From the cell containing the given text, extract its center point as [x, y] coordinate. 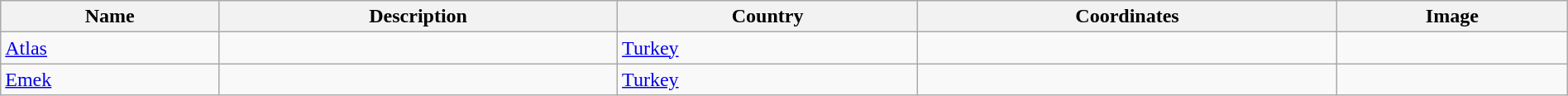
Image [1452, 17]
Atlas [110, 48]
Country [767, 17]
Emek [110, 79]
Coordinates [1128, 17]
Name [110, 17]
Description [418, 17]
